Locate the cell with the specified text and output its (x, y) center coordinate. 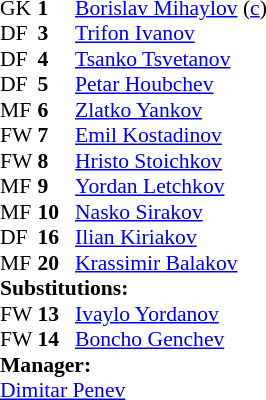
9 (57, 187)
8 (57, 161)
6 (57, 110)
4 (57, 59)
10 (57, 212)
3 (57, 33)
13 (57, 314)
7 (57, 135)
14 (57, 339)
16 (57, 237)
5 (57, 85)
20 (57, 263)
